Find where the given text appears and provide that cell's center as [x, y] coordinate. 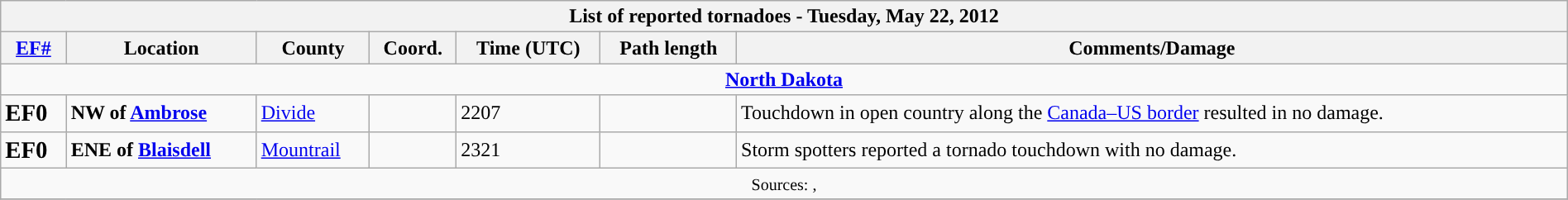
2207 [528, 113]
Path length [668, 48]
Coord. [414, 48]
Storm spotters reported a tornado touchdown with no damage. [1153, 150]
Divide [313, 113]
County [313, 48]
ENE of Blaisdell [161, 150]
Touchdown in open country along the Canada–US border resulted in no damage. [1153, 113]
Time (UTC) [528, 48]
2321 [528, 150]
EF# [33, 48]
List of reported tornadoes - Tuesday, May 22, 2012 [784, 17]
NW of Ambrose [161, 113]
Location [161, 48]
Comments/Damage [1153, 48]
Mountrail [313, 150]
North Dakota [784, 79]
Sources: , [784, 183]
